Return (X, Y) of the center of cell containing provided text 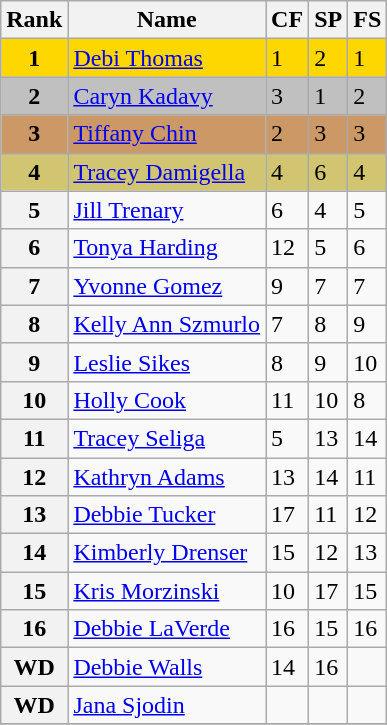
Caryn Kadavy (167, 96)
Rank (34, 20)
Yvonne Gomez (167, 286)
Leslie Sikes (167, 362)
Holly Cook (167, 400)
Debi Thomas (167, 58)
Kelly Ann Szmurlo (167, 324)
Kathryn Adams (167, 477)
Name (167, 20)
Debbie Walls (167, 667)
Tiffany Chin (167, 134)
Kimberly Drenser (167, 553)
Tracey Damigella (167, 172)
Jill Trenary (167, 210)
Tracey Seliga (167, 438)
SP (328, 20)
CF (288, 20)
Jana Sjodin (167, 705)
Debbie Tucker (167, 515)
Kris Morzinski (167, 591)
FS (368, 20)
Debbie LaVerde (167, 629)
Tonya Harding (167, 248)
